Find where the given text appears and provide that cell's center as (x, y) coordinate. 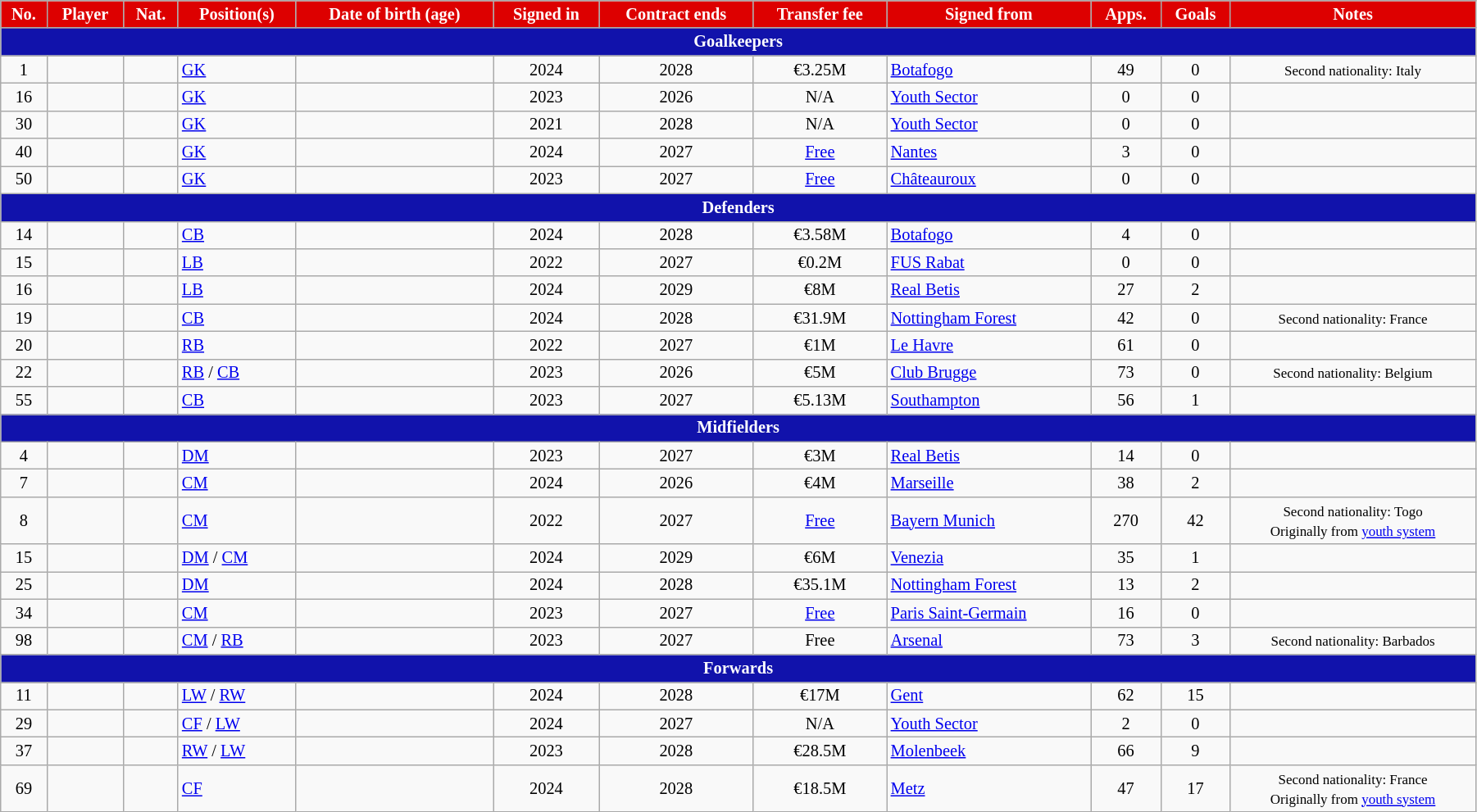
69 (24, 788)
Transfer fee (820, 14)
€0.2M (820, 262)
20 (24, 345)
Paris Saint-Germain (988, 613)
61 (1126, 345)
Club Brugge (988, 373)
Nantes (988, 152)
DM / CM (237, 558)
FUS Rabat (988, 262)
Second nationality: France (1353, 318)
19 (24, 318)
9 (1195, 751)
€3M (820, 456)
Date of birth (age) (395, 14)
Marseille (988, 483)
Signed from (988, 14)
No. (24, 14)
€3.25M (820, 70)
€8M (820, 290)
Goalkeepers (738, 42)
CM / RB (237, 641)
€6M (820, 558)
56 (1126, 401)
Position(s) (237, 14)
€18.5M (820, 788)
Apps. (1126, 14)
7 (24, 483)
€17M (820, 696)
€1M (820, 345)
38 (1126, 483)
98 (24, 641)
RB / CB (237, 373)
€4M (820, 483)
49 (1126, 70)
2021 (546, 125)
Molenbeek (988, 751)
Goals (1195, 14)
Forwards (738, 668)
Châteauroux (988, 179)
17 (1195, 788)
8 (24, 520)
CF / LW (237, 724)
40 (24, 152)
€31.9M (820, 318)
LW / RW (237, 696)
47 (1126, 788)
Metz (988, 788)
50 (24, 179)
€5M (820, 373)
22 (24, 373)
Southampton (988, 401)
55 (24, 401)
Gent (988, 696)
Nat. (151, 14)
RB (237, 345)
Second nationality: TogoOriginally from youth system (1353, 520)
Signed in (546, 14)
13 (1126, 585)
€28.5M (820, 751)
Arsenal (988, 641)
30 (24, 125)
Midfielders (738, 428)
Second nationality: Italy (1353, 70)
Bayern Munich (988, 520)
Defenders (738, 207)
29 (24, 724)
Contract ends (676, 14)
€5.13M (820, 401)
CF (237, 788)
Player (85, 14)
35 (1126, 558)
25 (24, 585)
Le Havre (988, 345)
Notes (1353, 14)
66 (1126, 751)
€35.1M (820, 585)
34 (24, 613)
62 (1126, 696)
Venezia (988, 558)
27 (1126, 290)
11 (24, 696)
Second nationality: Barbados (1353, 641)
270 (1126, 520)
Second nationality: Belgium (1353, 373)
Second nationality: FranceOriginally from youth system (1353, 788)
37 (24, 751)
€3.58M (820, 235)
RW / LW (237, 751)
